Return the [x, y] coordinate for the center point of the cell that contains the specified text.  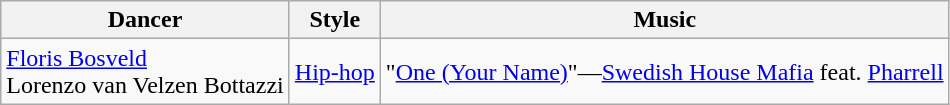
Dancer [146, 20]
Style [334, 20]
Music [664, 20]
Hip-hop [334, 72]
"One (Your Name)"—Swedish House Mafia feat. Pharrell [664, 72]
Floris BosveldLorenzo van Velzen Bottazzi [146, 72]
